Scan for the cell matching the given text and deliver its [x, y] coordinate at center. 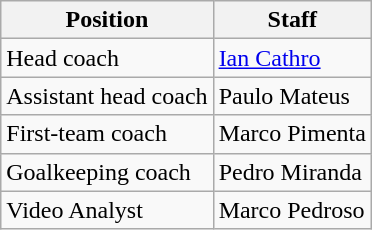
Marco Pimenta [292, 134]
Staff [292, 20]
Marco Pedroso [292, 210]
Video Analyst [107, 210]
First-team coach [107, 134]
Position [107, 20]
Pedro Miranda [292, 172]
Goalkeeping coach [107, 172]
Assistant head coach [107, 96]
Head coach [107, 58]
Paulo Mateus [292, 96]
Ian Cathro [292, 58]
